For the text-containing cell, return its midpoint in [X, Y] coordinate format. 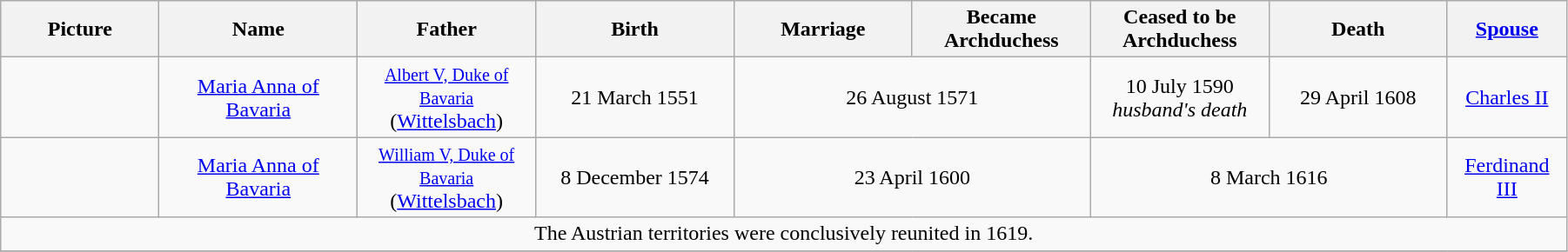
10 July 1590husband's death [1180, 97]
The Austrian territories were conclusively reunited in 1619. [784, 234]
23 April 1600 [912, 177]
Picture [80, 30]
William V, Duke of Bavaria(Wittelsbach) [447, 177]
Birth [635, 30]
Ferdinand III [1507, 177]
Marriage [823, 30]
Name [258, 30]
Ceased to be Archduchess [1180, 30]
29 April 1608 [1357, 97]
8 March 1616 [1269, 177]
Charles II [1507, 97]
Became Archduchess [1001, 30]
21 March 1551 [635, 97]
Father [447, 30]
Albert V, Duke of Bavaria(Wittelsbach) [447, 97]
Death [1357, 30]
8 December 1574 [635, 177]
26 August 1571 [912, 97]
Spouse [1507, 30]
